Return (x, y) of the center of cell containing provided text 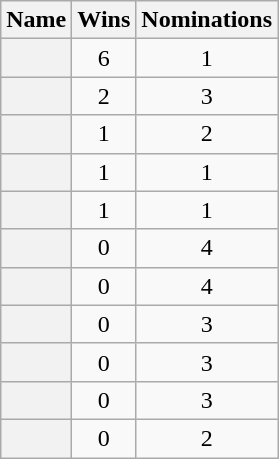
Name (36, 20)
Wins (104, 20)
6 (104, 58)
Nominations (207, 20)
